Locate the cell with the specified text and output its (X, Y) center coordinate. 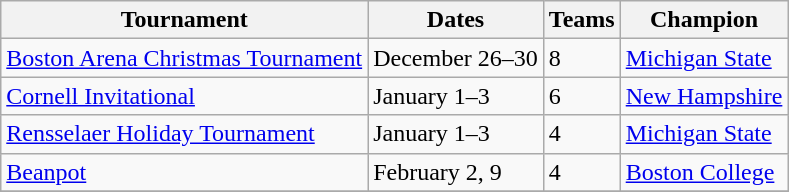
6 (582, 96)
New Hampshire (704, 96)
Boston Arena Christmas Tournament (184, 58)
Tournament (184, 20)
Beanpot (184, 172)
8 (582, 58)
Champion (704, 20)
Rensselaer Holiday Tournament (184, 134)
Cornell Invitational (184, 96)
February 2, 9 (456, 172)
Dates (456, 20)
Boston College (704, 172)
December 26–30 (456, 58)
Teams (582, 20)
